Determine the [X, Y] coordinate at the center of the cell enclosing the given text.  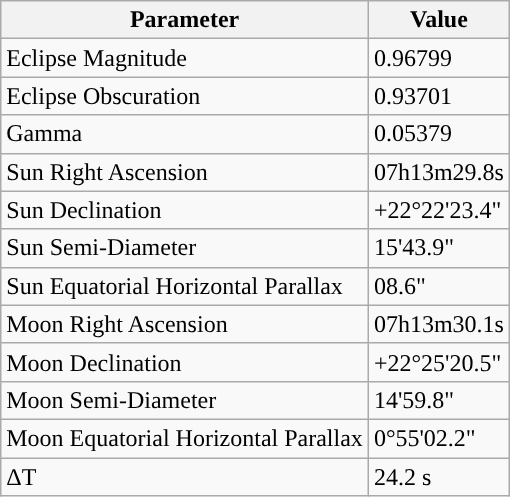
+22°25'20.5" [438, 362]
0.05379 [438, 134]
Moon Equatorial Horizontal Parallax [185, 438]
07h13m30.1s [438, 324]
Moon Right Ascension [185, 324]
Eclipse Magnitude [185, 58]
07h13m29.8s [438, 172]
Moon Semi-Diameter [185, 400]
0.96799 [438, 58]
Sun Semi-Diameter [185, 248]
Value [438, 20]
+22°22'23.4" [438, 210]
24.2 s [438, 477]
14'59.8" [438, 400]
15'43.9" [438, 248]
Gamma [185, 134]
Parameter [185, 20]
0.93701 [438, 96]
Eclipse Obscuration [185, 96]
Moon Declination [185, 362]
08.6" [438, 286]
Sun Declination [185, 210]
Sun Right Ascension [185, 172]
0°55'02.2" [438, 438]
ΔT [185, 477]
Sun Equatorial Horizontal Parallax [185, 286]
